Return [X, Y] of the center of cell containing provided text 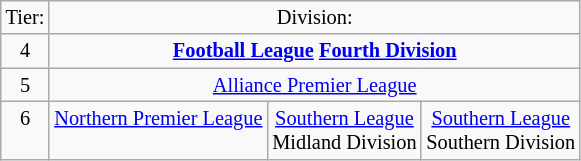
4 [26, 51]
Southern LeagueSouthern Division [500, 130]
6 [26, 130]
Division: [314, 17]
Tier: [26, 17]
Alliance Premier League [314, 85]
5 [26, 85]
Northern Premier League [158, 130]
Southern LeagueMidland Division [344, 130]
Football League Fourth Division [314, 51]
